For the text-containing cell, return its midpoint in [X, Y] coordinate format. 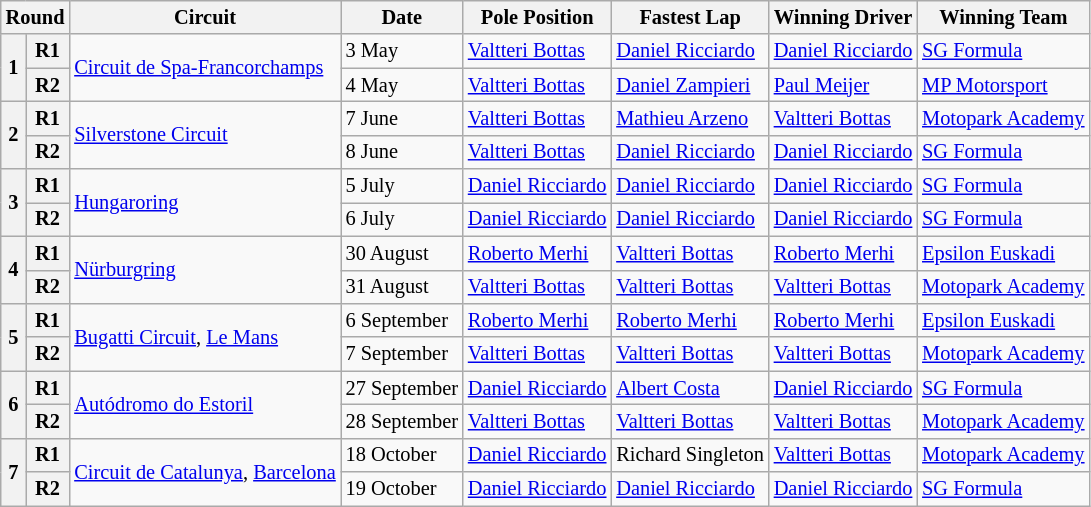
7 June [402, 118]
7 [14, 472]
Pole Position [537, 17]
19 October [402, 489]
28 September [402, 421]
6 September [402, 320]
7 September [402, 354]
Paul Meijer [843, 85]
Hungaroring [204, 202]
4 May [402, 85]
Bugatti Circuit, Le Mans [204, 336]
Mathieu Arzeno [690, 118]
Circuit de Spa-Francorchamps [204, 68]
5 July [402, 186]
27 September [402, 388]
4 [14, 270]
Nürburgring [204, 270]
MP Motorsport [1003, 85]
3 [14, 202]
18 October [402, 455]
Albert Costa [690, 388]
Winning Driver [843, 17]
Daniel Zampieri [690, 85]
6 [14, 404]
Fastest Lap [690, 17]
Silverstone Circuit [204, 134]
Richard Singleton [690, 455]
6 July [402, 219]
3 May [402, 51]
30 August [402, 253]
Winning Team [1003, 17]
Date [402, 17]
Circuit de Catalunya, Barcelona [204, 472]
31 August [402, 287]
Round [36, 17]
1 [14, 68]
Autódromo do Estoril [204, 404]
Circuit [204, 17]
5 [14, 336]
8 June [402, 152]
2 [14, 134]
